Output the (x, y) coordinate of the center of the cell containing the given text.  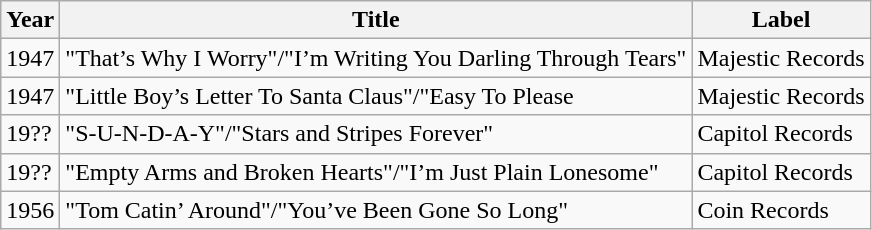
"Empty Arms and Broken Hearts"/"I’m Just Plain Lonesome" (376, 172)
Title (376, 20)
Year (30, 20)
1956 (30, 210)
"Tom Catin’ Around"/"You’ve Been Gone So Long" (376, 210)
Coin Records (781, 210)
"Little Boy’s Letter To Santa Claus"/"Easy To Please (376, 96)
Label (781, 20)
"That’s Why I Worry"/"I’m Writing You Darling Through Tears" (376, 58)
"S-U-N-D-A-Y"/"Stars and Stripes Forever" (376, 134)
